Search for the cell housing the specified text and yield its [X, Y] center coordinate. 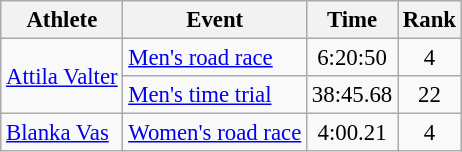
Rank [430, 20]
6:20:50 [352, 58]
Blanka Vas [62, 133]
22 [430, 95]
Men's time trial [215, 95]
38:45.68 [352, 95]
Attila Valter [62, 76]
Athlete [62, 20]
Time [352, 20]
Women's road race [215, 133]
Event [215, 20]
4:00.21 [352, 133]
Men's road race [215, 58]
